Locate the cell with the specified text and output its (X, Y) center coordinate. 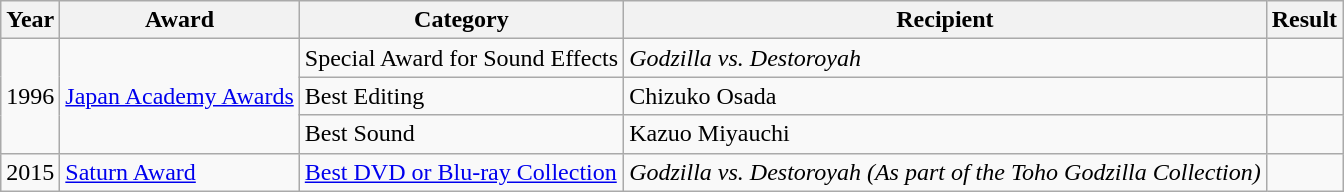
Japan Academy Awards (180, 96)
Chizuko Osada (946, 96)
Best Sound (461, 134)
Best DVD or Blu-ray Collection (461, 172)
2015 (30, 172)
Kazuo Miyauchi (946, 134)
Category (461, 20)
Special Award for Sound Effects (461, 58)
Godzilla vs. Destoroyah (946, 58)
Best Editing (461, 96)
1996 (30, 96)
Godzilla vs. Destoroyah (As part of the Toho Godzilla Collection) (946, 172)
Result (1304, 20)
Saturn Award (180, 172)
Recipient (946, 20)
Award (180, 20)
Year (30, 20)
